Output the [x, y] coordinate of the center of the cell containing the given text.  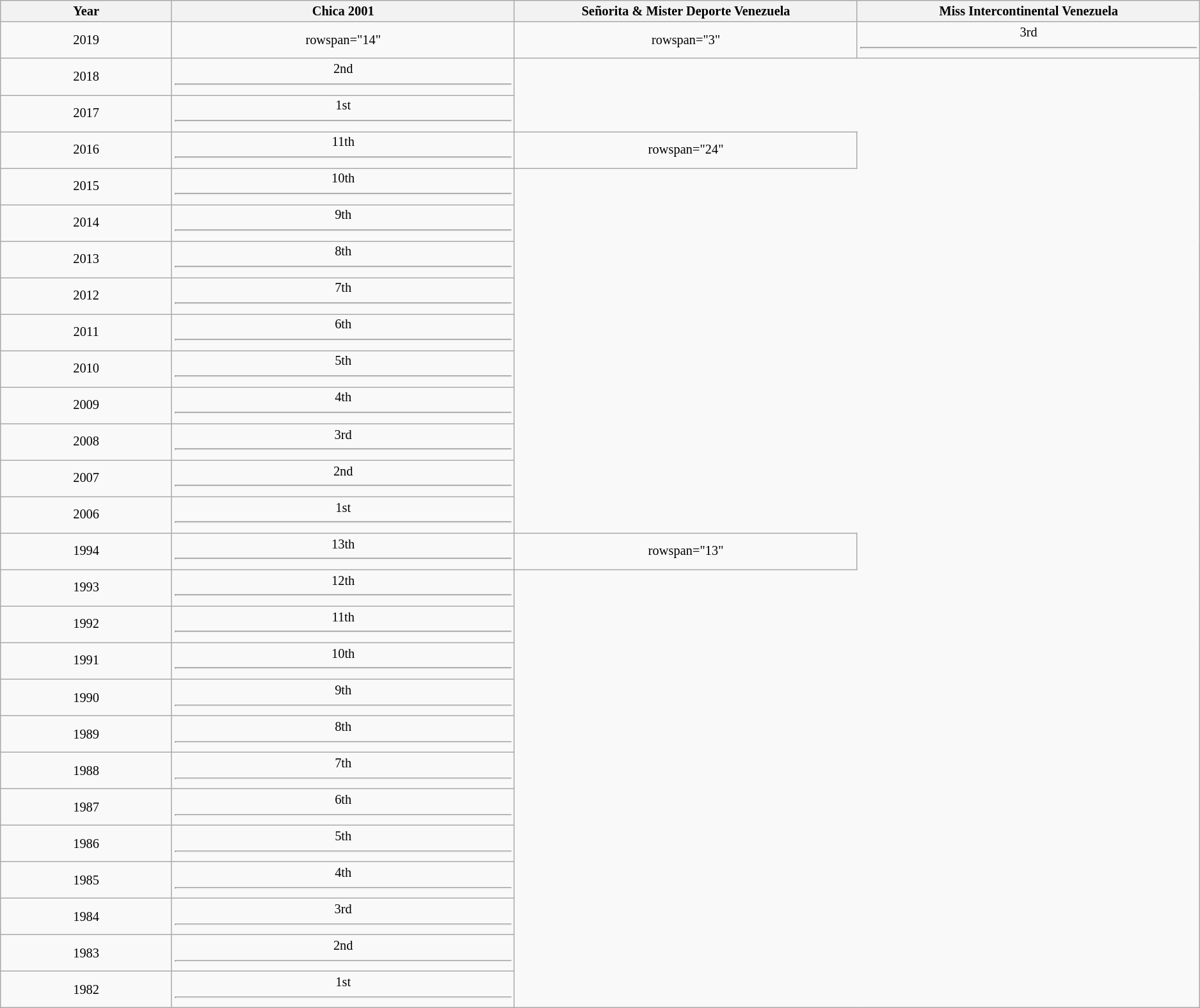
1988 [86, 771]
2007 [86, 479]
rowspan="14" [343, 40]
1989 [86, 733]
rowspan="13" [686, 552]
13th [343, 552]
rowspan="3" [686, 40]
2008 [86, 442]
Miss Intercontinental Venezuela [1028, 11]
1993 [86, 588]
1984 [86, 916]
2016 [86, 150]
1987 [86, 806]
rowspan="24" [686, 150]
Chica 2001 [343, 11]
Year [86, 11]
1994 [86, 552]
2011 [86, 332]
2010 [86, 369]
2006 [86, 515]
2014 [86, 223]
1982 [86, 989]
2009 [86, 404]
2017 [86, 113]
2019 [86, 40]
2015 [86, 186]
1985 [86, 879]
2018 [86, 77]
1983 [86, 952]
1991 [86, 660]
1986 [86, 844]
1990 [86, 698]
Señorita & Mister Deporte Venezuela [686, 11]
2013 [86, 259]
1992 [86, 625]
12th [343, 588]
2012 [86, 296]
